From the cell containing the given text, extract its center point as (X, Y) coordinate. 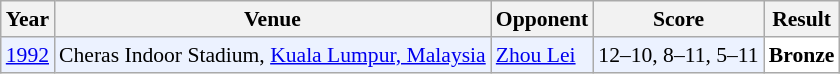
Score (678, 19)
Zhou Lei (542, 55)
1992 (28, 55)
12–10, 8–11, 5–11 (678, 55)
Result (802, 19)
Venue (272, 19)
Bronze (802, 55)
Opponent (542, 19)
Cheras Indoor Stadium, Kuala Lumpur, Malaysia (272, 55)
Year (28, 19)
